Output the (X, Y) coordinate of the center of the cell containing the given text.  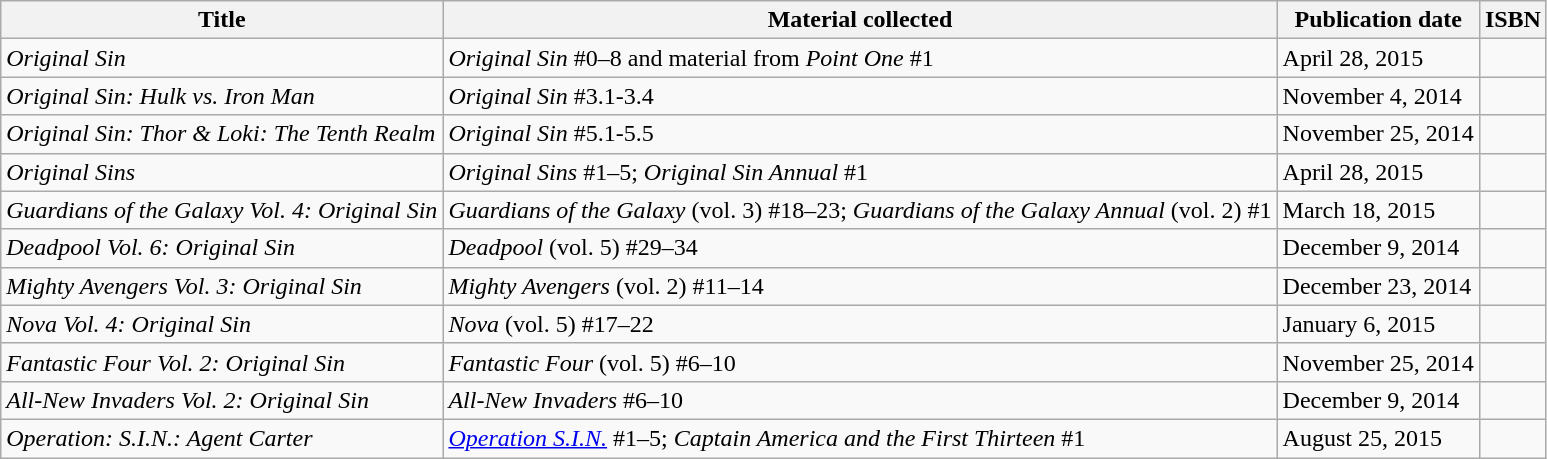
Operation S.I.N. #1–5; Captain America and the First Thirteen #1 (860, 438)
Original Sin #3.1-3.4 (860, 96)
Deadpool (vol. 5) #29–34 (860, 248)
Operation: S.I.N.: Agent Carter (222, 438)
Original Sin #0–8 and material from Point One #1 (860, 58)
ISBN (1512, 20)
Nova (vol. 5) #17–22 (860, 324)
Mighty Avengers (vol. 2) #11–14 (860, 286)
Title (222, 20)
Nova Vol. 4: Original Sin (222, 324)
Mighty Avengers Vol. 3: Original Sin (222, 286)
Original Sin: Hulk vs. Iron Man (222, 96)
All-New Invaders Vol. 2: Original Sin (222, 400)
March 18, 2015 (1378, 210)
All-New Invaders #6–10 (860, 400)
January 6, 2015 (1378, 324)
December 23, 2014 (1378, 286)
Deadpool Vol. 6: Original Sin (222, 248)
Fantastic Four Vol. 2: Original Sin (222, 362)
Publication date (1378, 20)
November 4, 2014 (1378, 96)
Guardians of the Galaxy (vol. 3) #18–23; Guardians of the Galaxy Annual (vol. 2) #1 (860, 210)
Original Sin: Thor & Loki: The Tenth Realm (222, 134)
Original Sin #5.1-5.5 (860, 134)
Original Sin (222, 58)
Original Sins (222, 172)
August 25, 2015 (1378, 438)
Original Sins #1–5; Original Sin Annual #1 (860, 172)
Fantastic Four (vol. 5) #6–10 (860, 362)
Material collected (860, 20)
Guardians of the Galaxy Vol. 4: Original Sin (222, 210)
